Scan for the cell matching the given text and deliver its [x, y] coordinate at center. 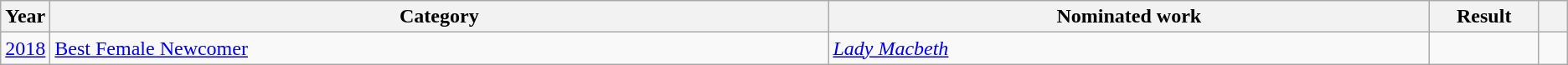
Year [25, 17]
Lady Macbeth [1129, 48]
Result [1484, 17]
Nominated work [1129, 17]
Category [439, 17]
2018 [25, 48]
Best Female Newcomer [439, 48]
